Scan for the cell matching the given text and deliver its (X, Y) coordinate at center. 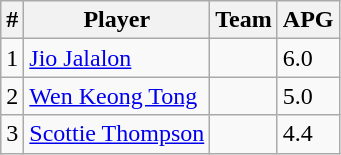
Player (117, 20)
6.0 (308, 58)
APG (308, 20)
Scottie Thompson (117, 134)
Wen Keong Tong (117, 96)
# (12, 20)
4.4 (308, 134)
Team (244, 20)
1 (12, 58)
2 (12, 96)
5.0 (308, 96)
3 (12, 134)
Jio Jalalon (117, 58)
